Search for the cell housing the specified text and yield its [x, y] center coordinate. 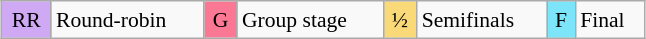
½ [400, 20]
RR [26, 20]
Round-robin [128, 20]
Final [610, 20]
Semifinals [482, 20]
G [220, 20]
F [561, 20]
Group stage [310, 20]
